Scan for the cell matching the given text and deliver its [x, y] coordinate at center. 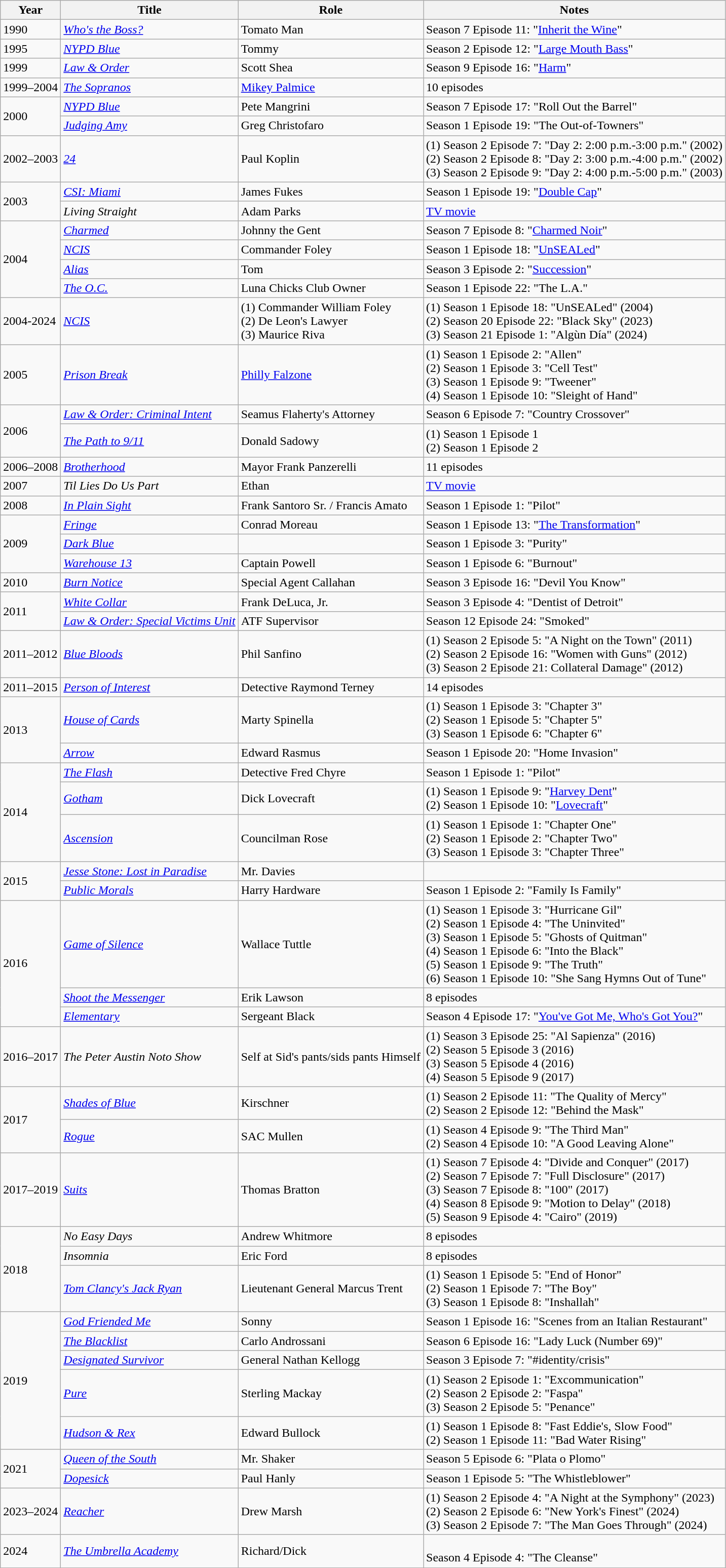
In Plain Sight [149, 505]
Season 2 Episode 12: "Large Mouth Bass" [575, 49]
Season 1 Episode 13: "The Transformation" [575, 525]
Season 1 Episode 16: "Scenes from an Italian Restaurant" [575, 1322]
2007 [30, 486]
2023–2024 [30, 1511]
Season 3 Episode 7: "#identity/crisis" [575, 1360]
2011–2012 [30, 654]
Carlo Androssani [330, 1341]
(1) Season 2 Episode 11: "The Quality of Mercy"(2) Season 2 Episode 12: "Behind the Mask" [575, 1103]
Jesse Stone: Lost in Paradise [149, 871]
2016–2017 [30, 1056]
2004-2024 [30, 321]
Donald Sadowy [330, 441]
Law & Order: Special Victims Unit [149, 621]
2016 [30, 963]
Role [330, 10]
2024 [30, 1551]
Dopesick [149, 1478]
Queen of the South [149, 1459]
Tommy [330, 49]
Harry Hardware [330, 890]
God Friended Me [149, 1322]
Thomas Bratton [330, 1189]
Season 7 Episode 8: "Charmed Noir" [575, 230]
10 episodes [575, 87]
Public Morals [149, 890]
Season 3 Episode 4: "Dentist of Detroit" [575, 602]
Fringe [149, 525]
Season 1 Episode 6: "Burnout" [575, 563]
Season 1 Episode 5: "The Whistleblower" [575, 1478]
24 [149, 159]
The Sopranos [149, 87]
Sergeant Black [330, 1017]
The Peter Austin Noto Show [149, 1056]
Councilman Rose [330, 838]
Rogue [149, 1136]
Edward Bullock [330, 1433]
2009 [30, 544]
Mr. Davies [330, 871]
Person of Interest [149, 687]
James Fukes [330, 192]
2011–2015 [30, 687]
2008 [30, 505]
Kirschner [330, 1103]
Season 1 Episode 22: "The L.A." [575, 288]
Season 3 Episode 2: "Succession" [575, 269]
(1) Season 1 Episode 3: "Chapter 3"(2) Season 1 Episode 5: "Chapter 5"(3) Season 1 Episode 6: "Chapter 6" [575, 720]
Arrow [149, 753]
(1) Season 1 Episode 5: "End of Honor"(2) Season 1 Episode 7: "The Boy"(3) Season 1 Episode 8: "Inshallah" [575, 1289]
Season 1 Episode 20: "Home Invasion" [575, 753]
Year [30, 10]
Season 5 Episode 6: "Plata o Plomo" [575, 1459]
2006 [30, 431]
Season 1 Episode 19: "Double Cap" [575, 192]
Shades of Blue [149, 1103]
Reacher [149, 1511]
Charmed [149, 230]
Mikey Palmice [330, 87]
Drew Marsh [330, 1511]
1990 [30, 29]
Season 12 Episode 24: "Smoked" [575, 621]
Detective Fred Chyre [330, 772]
(1) Season 2 Episode 1: "Excommunication"(2) Season 2 Episode 2: "Faspa"(3) Season 2 Episode 5: "Penance" [575, 1393]
SAC Mullen [330, 1136]
Luna Chicks Club Owner [330, 288]
Captain Powell [330, 563]
Title [149, 10]
Season 7 Episode 17: "Roll Out the Barrel" [575, 106]
Game of Silence [149, 944]
No Easy Days [149, 1236]
Conrad Moreau [330, 525]
CSI: Miami [149, 192]
Season 4 Episode 17: "You've Got Me, Who's Got You?" [575, 1017]
Season 6 Episode 16: "Lady Luck (Number 69)" [575, 1341]
Hudson & Rex [149, 1433]
Season 1 Episode 3: "Purity" [575, 544]
Sterling Mackay [330, 1393]
(1) Season 1 Episode 18: "UnSEALed" (2004)(2) Season 20 Episode 22: "Black Sky" (2023)(3) Season 21 Episode 1: "Algùn Día" (2024) [575, 321]
Law & Order: Criminal Intent [149, 415]
Paul Hanly [330, 1478]
Alias [149, 269]
Dark Blue [149, 544]
Richard/Dick [330, 1551]
House of Cards [149, 720]
Sonny [330, 1322]
Mr. Shaker [330, 1459]
(1) Commander William Foley(2) De Leon's Lawyer(3) Maurice Riva [330, 321]
The Blacklist [149, 1341]
2010 [30, 582]
2011 [30, 611]
Wallace Tuttle [330, 944]
Brotherhood [149, 467]
Frank Santoro Sr. / Francis Amato [330, 505]
(1) Season 1 Episode 8: "Fast Eddie's, Slow Food"(2) Season 1 Episode 11: "Bad Water Rising" [575, 1433]
Marty Spinella [330, 720]
2004 [30, 259]
Season 9 Episode 16: "Harm" [575, 68]
General Nathan Kellogg [330, 1360]
Greg Christofaro [330, 126]
Scott Shea [330, 68]
(1) Season 1 Episode 9: "Harvey Dent"(2) Season 1 Episode 10: "Lovecraft" [575, 799]
Notes [575, 10]
Law & Order [149, 68]
2015 [30, 881]
Season 6 Episode 7: "Country Crossover" [575, 415]
Designated Survivor [149, 1360]
Tom [330, 269]
Season 1 Episode 19: "The Out-of-Towners" [575, 126]
The O.C. [149, 288]
Gotham [149, 799]
Tomato Man [330, 29]
The Umbrella Academy [149, 1551]
Shoot the Messenger [149, 997]
Pure [149, 1393]
Living Straight [149, 211]
Erik Lawson [330, 997]
Pete Mangrini [330, 106]
Season 1 Episode 18: "UnSEALed" [575, 249]
Insomnia [149, 1255]
Warehouse 13 [149, 563]
14 episodes [575, 687]
1995 [30, 49]
(1) Season 1 Episode 1(2) Season 1 Episode 2 [575, 441]
The Path to 9/11 [149, 441]
Prison Break [149, 375]
Special Agent Callahan [330, 582]
2014 [30, 812]
2017–2019 [30, 1189]
Seamus Flaherty's Attorney [330, 415]
Who's the Boss? [149, 29]
2018 [30, 1269]
2005 [30, 375]
Paul Koplin [330, 159]
Season 3 Episode 16: "Devil You Know" [575, 582]
2017 [30, 1119]
ATF Supervisor [330, 621]
Johnny the Gent [330, 230]
Season 4 Episode 4: "The Cleanse" [575, 1551]
Suits [149, 1189]
Eric Ford [330, 1255]
Philly Falzone [330, 375]
Self at Sid's pants/sids pants Himself [330, 1056]
1999 [30, 68]
(1) Season 1 Episode 1: "Chapter One"(2) Season 1 Episode 2: "Chapter Two"(3) Season 1 Episode 3: "Chapter Three" [575, 838]
Tom Clancy's Jack Ryan [149, 1289]
Detective Raymond Terney [330, 687]
Phil Sanfino [330, 654]
Blue Bloods [149, 654]
Burn Notice [149, 582]
(1) Season 1 Episode 2: "Allen"(2) Season 1 Episode 3: "Cell Test"(3) Season 1 Episode 9: "Tweener"(4) Season 1 Episode 10: "Sleight of Hand" [575, 375]
2021 [30, 1469]
Season 7 Episode 11: "Inherit the Wine" [575, 29]
Edward Rasmus [330, 753]
Lieutenant General Marcus Trent [330, 1289]
Judging Amy [149, 126]
2019 [30, 1380]
2006–2008 [30, 467]
The Flash [149, 772]
(1) Season 3 Episode 25: "Al Sapienza" (2016)(2) Season 5 Episode 3 (2016)(3) Season 5 Episode 4 (2016)(4) Season 5 Episode 9 (2017) [575, 1056]
Elementary [149, 1017]
Mayor Frank Panzerelli [330, 467]
1999–2004 [30, 87]
Commander Foley [330, 249]
Ethan [330, 486]
Dick Lovecraft [330, 799]
(1) Season 4 Episode 9: "The Third Man"(2) Season 4 Episode 10: "A Good Leaving Alone" [575, 1136]
2013 [30, 730]
Ascension [149, 838]
Adam Parks [330, 211]
2003 [30, 201]
Til Lies Do Us Part [149, 486]
White Collar [149, 602]
Andrew Whitmore [330, 1236]
2002–2003 [30, 159]
11 episodes [575, 467]
Frank DeLuca, Jr. [330, 602]
Season 1 Episode 2: "Family Is Family" [575, 890]
2000 [30, 116]
